Search for the cell housing the specified text and yield its [x, y] center coordinate. 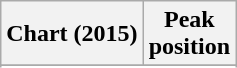
Chart (2015) [72, 34]
Peak position [189, 34]
